Return the (x, y) coordinate for the center point of the cell that contains the specified text.  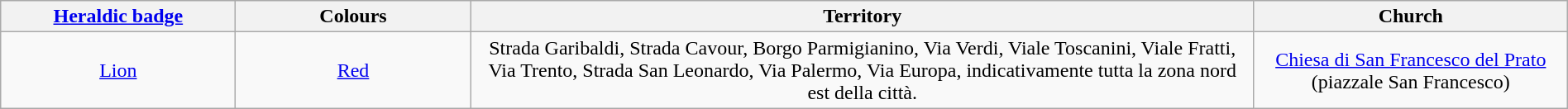
Heraldic badge (118, 17)
Colours (353, 17)
Church (1411, 17)
Red (353, 70)
Territory (862, 17)
Chiesa di San Francesco del Prato (piazzale San Francesco) (1411, 70)
Lion (118, 70)
